Locate the cell with the specified text and output its [X, Y] center coordinate. 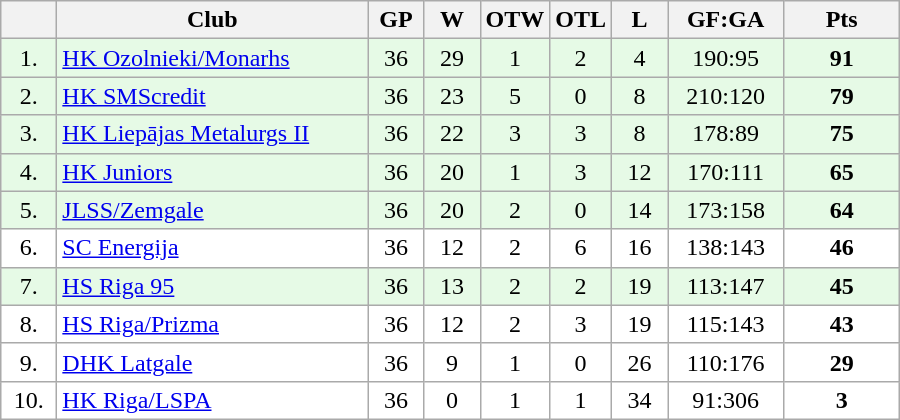
6. [29, 248]
14 [640, 210]
HK Juniors [212, 172]
GP [396, 20]
1. [29, 58]
22 [452, 134]
9 [452, 362]
6 [581, 248]
9. [29, 362]
4 [640, 58]
173:158 [726, 210]
OTW [515, 20]
210:120 [726, 96]
170:111 [726, 172]
OTL [581, 20]
HK Liepājas Metalurgs II [212, 134]
10. [29, 400]
HS Riga 95 [212, 286]
8. [29, 324]
5. [29, 210]
13 [452, 286]
SC Energija [212, 248]
65 [842, 172]
91:306 [726, 400]
23 [452, 96]
34 [640, 400]
79 [842, 96]
115:143 [726, 324]
91 [842, 58]
138:143 [726, 248]
HS Riga/Prizma [212, 324]
HK Riga/LSPA [212, 400]
HK Ozolnieki/Monarhs [212, 58]
16 [640, 248]
JLSS/Zemgale [212, 210]
5 [515, 96]
HK SMScredit [212, 96]
W [452, 20]
45 [842, 286]
DHK Latgale [212, 362]
64 [842, 210]
110:176 [726, 362]
26 [640, 362]
178:89 [726, 134]
3. [29, 134]
Club [212, 20]
2. [29, 96]
Pts [842, 20]
4. [29, 172]
46 [842, 248]
190:95 [726, 58]
GF:GA [726, 20]
113:147 [726, 286]
7. [29, 286]
43 [842, 324]
75 [842, 134]
L [640, 20]
